From the cell containing the given text, extract its center point as (x, y) coordinate. 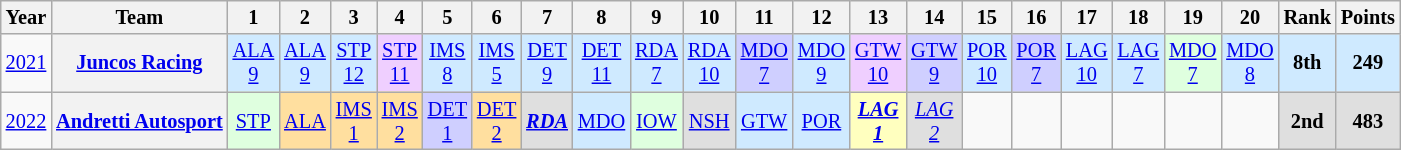
16 (1036, 17)
NSH (710, 121)
Andretti Autosport (139, 121)
LAG10 (1087, 63)
Juncos Racing (139, 63)
RDA7 (656, 63)
2 (305, 17)
DET11 (602, 63)
2022 (26, 121)
RDA10 (710, 63)
Team (139, 17)
DET2 (496, 121)
LAG2 (934, 121)
5 (448, 17)
MDO (602, 121)
IMS1 (354, 121)
IOW (656, 121)
10 (710, 17)
DET1 (448, 121)
POR10 (986, 63)
STP11 (400, 63)
IMS2 (400, 121)
POR7 (1036, 63)
STP12 (354, 63)
POR (822, 121)
GTW (764, 121)
12 (822, 17)
2nd (1308, 121)
8th (1308, 63)
11 (764, 17)
8 (602, 17)
483 (1368, 121)
2021 (26, 63)
LAG1 (878, 121)
IMS8 (448, 63)
18 (1138, 17)
GTW9 (934, 63)
GTW10 (878, 63)
Points (1368, 17)
15 (986, 17)
LAG7 (1138, 63)
MDO8 (1250, 63)
4 (400, 17)
STP (254, 121)
17 (1087, 17)
Rank (1308, 17)
7 (547, 17)
19 (1192, 17)
1 (254, 17)
3 (354, 17)
DET9 (547, 63)
ALA (305, 121)
MDO9 (822, 63)
14 (934, 17)
RDA (547, 121)
Year (26, 17)
249 (1368, 63)
IMS5 (496, 63)
13 (878, 17)
6 (496, 17)
9 (656, 17)
20 (1250, 17)
